Pinpoint the cell where the given text exists, returning its (X, Y) midpoint coordinate. 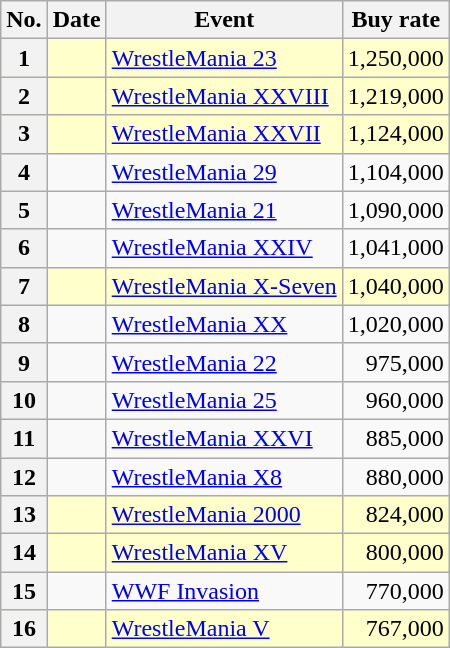
WrestleMania XXIV (224, 248)
WWF Invasion (224, 591)
4 (24, 172)
No. (24, 20)
WrestleMania 23 (224, 58)
15 (24, 591)
10 (24, 400)
WrestleMania XXVII (224, 134)
Buy rate (396, 20)
800,000 (396, 553)
770,000 (396, 591)
16 (24, 629)
WrestleMania XXVIII (224, 96)
5 (24, 210)
3 (24, 134)
WrestleMania XX (224, 324)
WrestleMania X-Seven (224, 286)
880,000 (396, 477)
WrestleMania 21 (224, 210)
1,219,000 (396, 96)
WrestleMania V (224, 629)
8 (24, 324)
14 (24, 553)
WrestleMania 29 (224, 172)
960,000 (396, 400)
11 (24, 438)
WrestleMania XXVI (224, 438)
1,040,000 (396, 286)
1,124,000 (396, 134)
7 (24, 286)
Date (76, 20)
12 (24, 477)
WrestleMania XV (224, 553)
885,000 (396, 438)
1,104,000 (396, 172)
1 (24, 58)
2 (24, 96)
1,020,000 (396, 324)
WrestleMania 2000 (224, 515)
824,000 (396, 515)
Event (224, 20)
975,000 (396, 362)
1,250,000 (396, 58)
WrestleMania 25 (224, 400)
WrestleMania X8 (224, 477)
9 (24, 362)
6 (24, 248)
1,090,000 (396, 210)
1,041,000 (396, 248)
767,000 (396, 629)
WrestleMania 22 (224, 362)
13 (24, 515)
